Output the [X, Y] coordinate of the center of the cell containing the given text.  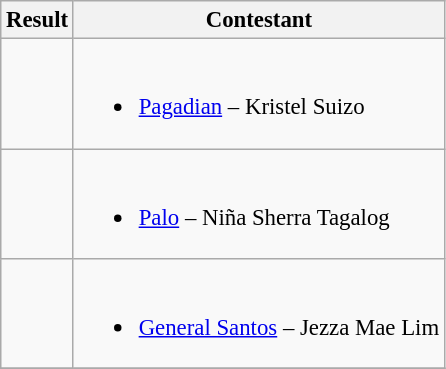
Contestant [258, 20]
Pagadian – Kristel Suizo [258, 94]
Result [38, 20]
General Santos – Jezza Mae Lim [258, 314]
Palo – Niña Sherra Tagalog [258, 204]
